Scan for the cell matching the given text and deliver its (X, Y) coordinate at center. 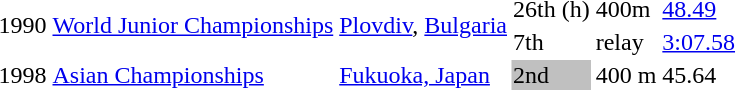
2nd (552, 75)
7th (552, 42)
400 m (626, 75)
Asian Championships (193, 75)
relay (626, 42)
Fukuoka, Japan (424, 75)
